Determine the [X, Y] coordinate at the center of the cell enclosing the given text.  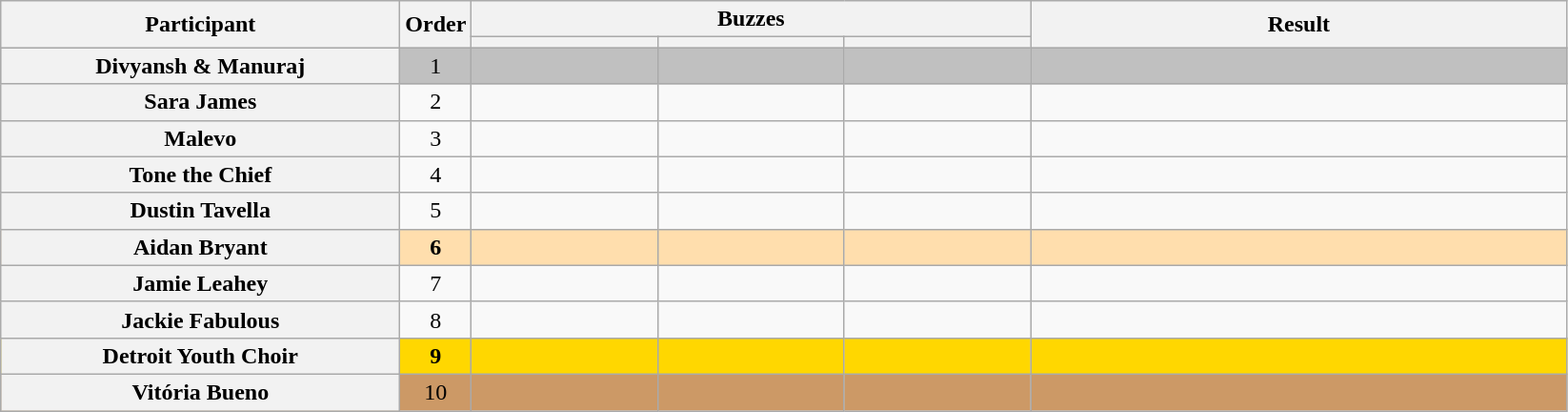
6 [436, 247]
Divyansh & Manuraj [200, 66]
Jackie Fabulous [200, 319]
Participant [200, 25]
1 [436, 66]
10 [436, 392]
Sara James [200, 102]
Buzzes [751, 19]
Malevo [200, 138]
Vitória Bueno [200, 392]
4 [436, 175]
Dustin Tavella [200, 211]
Result [1299, 25]
5 [436, 211]
3 [436, 138]
7 [436, 283]
Jamie Leahey [200, 283]
Tone the Chief [200, 175]
8 [436, 319]
9 [436, 356]
Order [436, 25]
2 [436, 102]
Detroit Youth Choir [200, 356]
Aidan Bryant [200, 247]
